Extract the (X, Y) coordinate from the center of the cell holding the provided text.  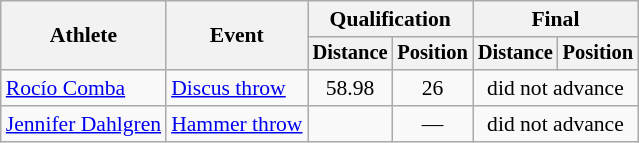
Discus throw (236, 88)
58.98 (350, 88)
Event (236, 36)
Qualification (390, 19)
Athlete (84, 36)
— (432, 124)
26 (432, 88)
Jennifer Dahlgren (84, 124)
Final (556, 19)
Hammer throw (236, 124)
Rocío Comba (84, 88)
